Search for the cell housing the specified text and yield its (X, Y) center coordinate. 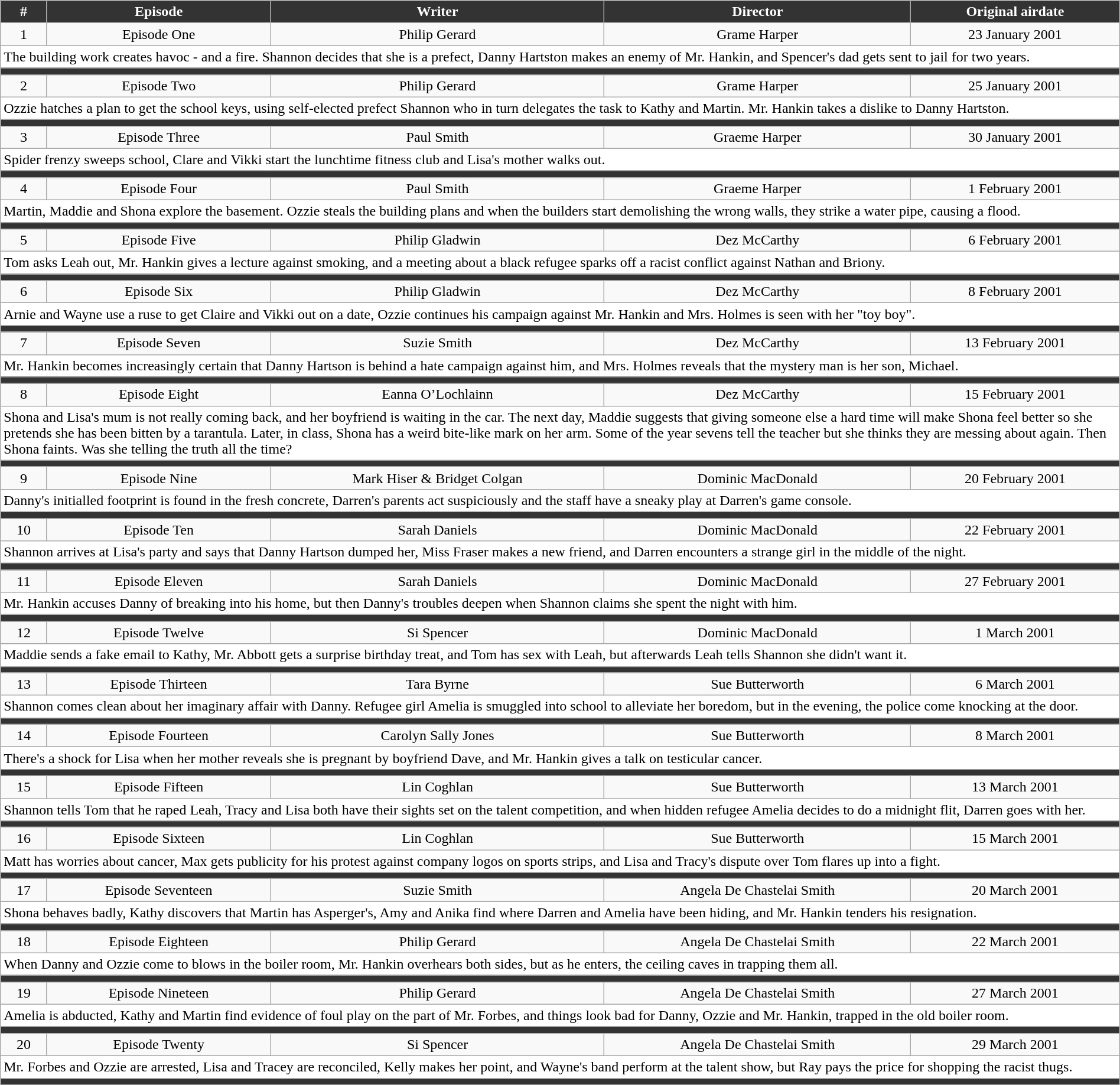
Episode Eighteen (158, 941)
13 (24, 684)
Episode Ten (158, 530)
1 March 2001 (1015, 633)
Writer (437, 12)
Episode Three (158, 137)
Episode Nineteen (158, 993)
15 February 2001 (1015, 395)
Eanna O’Lochlainn (437, 395)
1 February 2001 (1015, 188)
9 (24, 478)
7 (24, 343)
15 March 2001 (1015, 839)
6 (24, 292)
11 (24, 581)
Mr. Hankin accuses Danny of breaking into his home, but then Danny's troubles deepen when Shannon claims she spent the night with him. (560, 604)
Original airdate (1015, 12)
14 (24, 735)
Episode Twenty (158, 1044)
Episode Eleven (158, 581)
27 March 2001 (1015, 993)
8 February 2001 (1015, 292)
There's a shock for Lisa when her mother reveals she is pregnant by boyfriend Dave, and Mr. Hankin gives a talk on testicular cancer. (560, 758)
27 February 2001 (1015, 581)
Episode One (158, 34)
29 March 2001 (1015, 1044)
5 (24, 240)
25 January 2001 (1015, 86)
20 (24, 1044)
Episode Seven (158, 343)
12 (24, 633)
13 March 2001 (1015, 787)
Episode Sixteen (158, 839)
8 March 2001 (1015, 735)
Episode Eight (158, 395)
19 (24, 993)
15 (24, 787)
Episode Two (158, 86)
1 (24, 34)
Episode Nine (158, 478)
20 February 2001 (1015, 478)
4 (24, 188)
18 (24, 941)
Episode Fifteen (158, 787)
22 March 2001 (1015, 941)
30 January 2001 (1015, 137)
Episode Seventeen (158, 890)
Episode Thirteen (158, 684)
Episode Four (158, 188)
Episode Twelve (158, 633)
Episode Fourteen (158, 735)
16 (24, 839)
# (24, 12)
Mark Hiser & Bridget Colgan (437, 478)
3 (24, 137)
20 March 2001 (1015, 890)
Tara Byrne (437, 684)
Spider frenzy sweeps school, Clare and Vikki start the lunchtime fitness club and Lisa's mother walks out. (560, 159)
22 February 2001 (1015, 530)
Episode (158, 12)
Carolyn Sally Jones (437, 735)
13 February 2001 (1015, 343)
2 (24, 86)
When Danny and Ozzie come to blows in the boiler room, Mr. Hankin overhears both sides, but as he enters, the ceiling caves in trapping them all. (560, 964)
Director (757, 12)
23 January 2001 (1015, 34)
6 February 2001 (1015, 240)
8 (24, 395)
10 (24, 530)
Episode Six (158, 292)
6 March 2001 (1015, 684)
17 (24, 890)
Episode Five (158, 240)
